Find where the given text appears and provide that cell's center as [X, Y] coordinate. 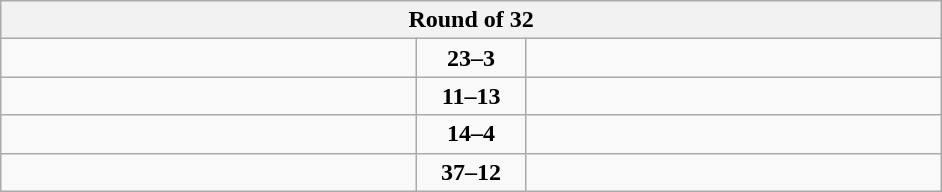
23–3 [472, 58]
Round of 32 [472, 20]
14–4 [472, 134]
37–12 [472, 172]
11–13 [472, 96]
